Pinpoint the cell where the given text exists, returning its [x, y] midpoint coordinate. 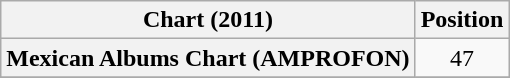
Mexican Albums Chart (AMPROFON) [208, 58]
Chart (2011) [208, 20]
Position [462, 20]
47 [462, 58]
